Determine the (X, Y) coordinate at the center of the cell enclosing the given text.  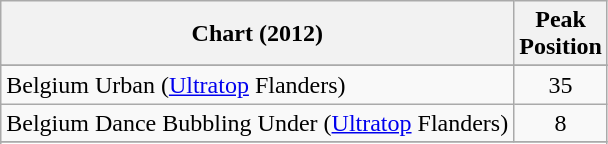
Belgium Urban (Ultratop Flanders) (258, 85)
PeakPosition (561, 34)
35 (561, 85)
8 (561, 123)
Belgium Dance Bubbling Under (Ultratop Flanders) (258, 123)
Chart (2012) (258, 34)
